Locate the cell with the specified text and output its [X, Y] center coordinate. 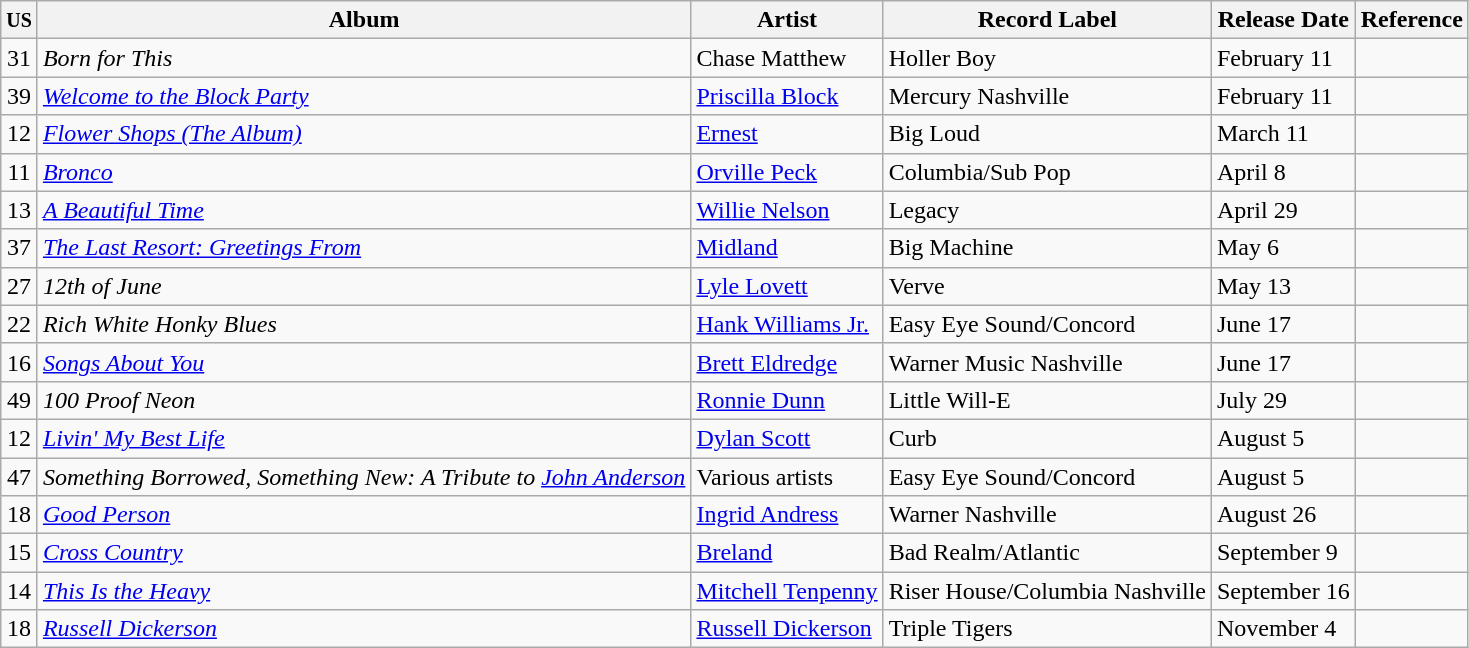
Something Borrowed, Something New: A Tribute to John Anderson [364, 477]
Columbia/Sub Pop [1047, 172]
Hank Williams Jr. [787, 324]
Priscilla Block [787, 96]
Willie Nelson [787, 210]
Riser House/Columbia Nashville [1047, 591]
16 [20, 362]
The Last Resort: Greetings From [364, 248]
Verve [1047, 286]
August 26 [1283, 515]
14 [20, 591]
37 [20, 248]
31 [20, 58]
27 [20, 286]
Ingrid Andress [787, 515]
13 [20, 210]
49 [20, 400]
47 [20, 477]
Triple Tigers [1047, 629]
This Is the Heavy [364, 591]
Dylan Scott [787, 438]
November 4 [1283, 629]
September 16 [1283, 591]
March 11 [1283, 134]
Breland [787, 553]
Chase Matthew [787, 58]
Record Label [1047, 20]
Warner Music Nashville [1047, 362]
Orville Peck [787, 172]
Curb [1047, 438]
Ronnie Dunn [787, 400]
Bad Realm/Atlantic [1047, 553]
May 6 [1283, 248]
Brett Eldredge [787, 362]
Release Date [1283, 20]
Flower Shops (The Album) [364, 134]
Cross Country [364, 553]
Reference [1412, 20]
22 [20, 324]
11 [20, 172]
April 29 [1283, 210]
Livin' My Best Life [364, 438]
April 8 [1283, 172]
Album [364, 20]
Warner Nashville [1047, 515]
Mercury Nashville [1047, 96]
Born for This [364, 58]
Welcome to the Block Party [364, 96]
Mitchell Tenpenny [787, 591]
September 9 [1283, 553]
12th of June [364, 286]
39 [20, 96]
Rich White Honky Blues [364, 324]
Ernest [787, 134]
Bronco [364, 172]
Good Person [364, 515]
Lyle Lovett [787, 286]
Artist [787, 20]
US [20, 20]
Big Loud [1047, 134]
Songs About You [364, 362]
Big Machine [1047, 248]
Legacy [1047, 210]
May 13 [1283, 286]
A Beautiful Time [364, 210]
July 29 [1283, 400]
Various artists [787, 477]
Holler Boy [1047, 58]
15 [20, 553]
100 Proof Neon [364, 400]
Little Will-E [1047, 400]
Midland [787, 248]
